Pinpoint the cell where the given text exists, returning its [x, y] midpoint coordinate. 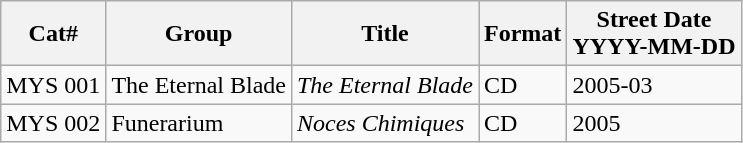
2005 [654, 123]
Noces Chimiques [384, 123]
Group [199, 34]
MYS 001 [54, 85]
Format [523, 34]
Title [384, 34]
2005-03 [654, 85]
Cat# [54, 34]
Street DateYYYY-MM-DD [654, 34]
MYS 002 [54, 123]
Funerarium [199, 123]
